Search for the cell housing the specified text and yield its [X, Y] center coordinate. 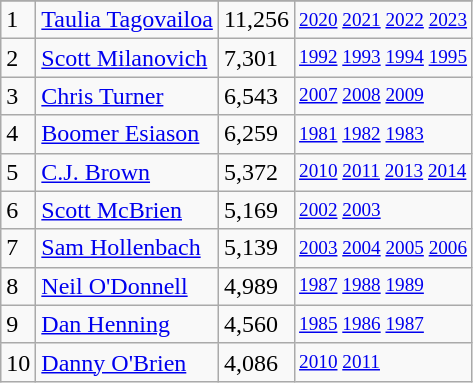
6,259 [256, 134]
Dan Henning [128, 324]
4,560 [256, 324]
5,169 [256, 210]
4 [18, 134]
1985 1986 1987 [384, 324]
Taulia Tagovailoa [128, 20]
Scott Milanovich [128, 58]
2007 2008 2009 [384, 96]
1981 1982 1983 [384, 134]
9 [18, 324]
1987 1988 1989 [384, 286]
Scott McBrien [128, 210]
2010 2011 [384, 362]
5,139 [256, 248]
10 [18, 362]
Boomer Esiason [128, 134]
4,086 [256, 362]
2020 2021 2022 2023 [384, 20]
1992 1993 1994 1995 [384, 58]
4,989 [256, 286]
5 [18, 172]
6,543 [256, 96]
Danny O'Brien [128, 362]
2002 2003 [384, 210]
Chris Turner [128, 96]
2003 2004 2005 2006 [384, 248]
7 [18, 248]
C.J. Brown [128, 172]
7,301 [256, 58]
6 [18, 210]
2 [18, 58]
Sam Hollenbach [128, 248]
5,372 [256, 172]
1 [18, 20]
11,256 [256, 20]
Neil O'Donnell [128, 286]
3 [18, 96]
2010 2011 2013 2014 [384, 172]
8 [18, 286]
